Output the [x, y] coordinate of the center of the cell containing the given text.  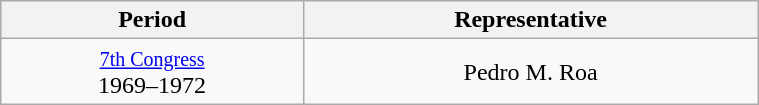
Representative [530, 20]
Pedro M. Roa [530, 72]
Period [152, 20]
7th Congress1969–1972 [152, 72]
